Output the [X, Y] coordinate of the center of the cell containing the given text.  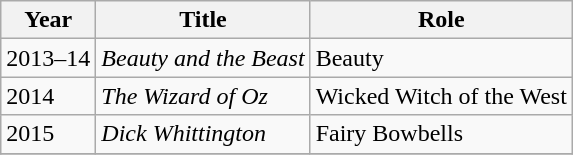
2013–14 [48, 58]
Role [441, 20]
2015 [48, 134]
Title [203, 20]
Year [48, 20]
The Wizard of Oz [203, 96]
Dick Whittington [203, 134]
2014 [48, 96]
Wicked Witch of the West [441, 96]
Fairy Bowbells [441, 134]
Beauty [441, 58]
Beauty and the Beast [203, 58]
